Extract the [x, y] coordinate from the center of the cell holding the provided text.  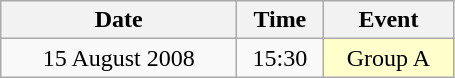
Date [119, 20]
Time [280, 20]
15:30 [280, 58]
15 August 2008 [119, 58]
Group A [388, 58]
Event [388, 20]
